Return [X, Y] of the center of cell containing provided text 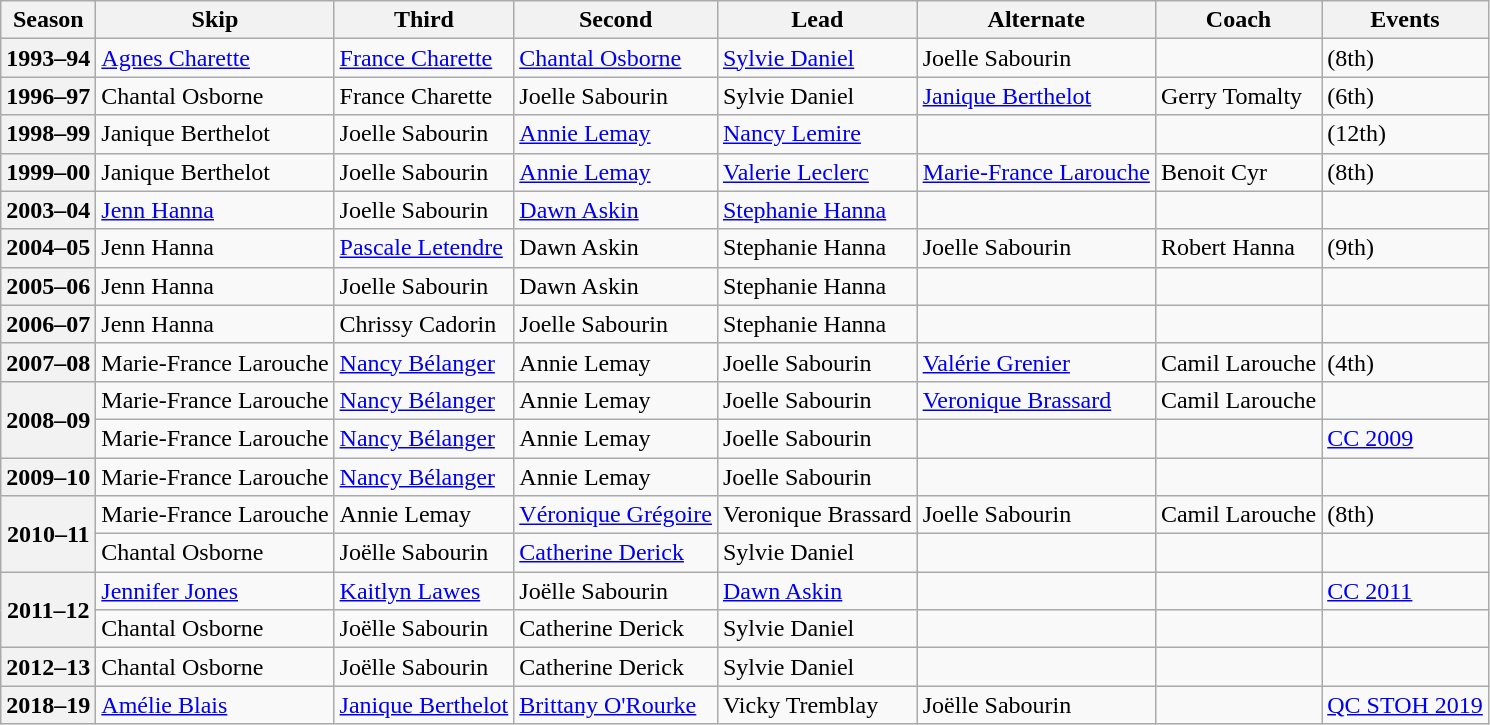
Amélie Blais [215, 705]
(6th) [1406, 96]
2004–05 [48, 248]
Season [48, 20]
Second [616, 20]
Benoit Cyr [1238, 172]
Valérie Grenier [1036, 362]
Alternate [1036, 20]
Chrissy Cadorin [424, 324]
2010–11 [48, 534]
Valerie Leclerc [817, 172]
(9th) [1406, 248]
Brittany O'Rourke [616, 705]
Lead [817, 20]
1999–00 [48, 172]
Kaitlyn Lawes [424, 591]
2009–10 [48, 477]
Pascale Letendre [424, 248]
2006–07 [48, 324]
2008–09 [48, 419]
2012–13 [48, 667]
Coach [1238, 20]
(12th) [1406, 134]
2011–12 [48, 610]
Events [1406, 20]
Jennifer Jones [215, 591]
1998–99 [48, 134]
CC 2011 [1406, 591]
2018–19 [48, 705]
2005–06 [48, 286]
Véronique Grégoire [616, 515]
Gerry Tomalty [1238, 96]
(4th) [1406, 362]
2003–04 [48, 210]
Vicky Tremblay [817, 705]
Nancy Lemire [817, 134]
1996–97 [48, 96]
QC STOH 2019 [1406, 705]
2007–08 [48, 362]
1993–94 [48, 58]
Third [424, 20]
Skip [215, 20]
Agnes Charette [215, 58]
CC 2009 [1406, 438]
Robert Hanna [1238, 248]
